Provide the [X, Y] coordinate of the cell's center where the given text is located.  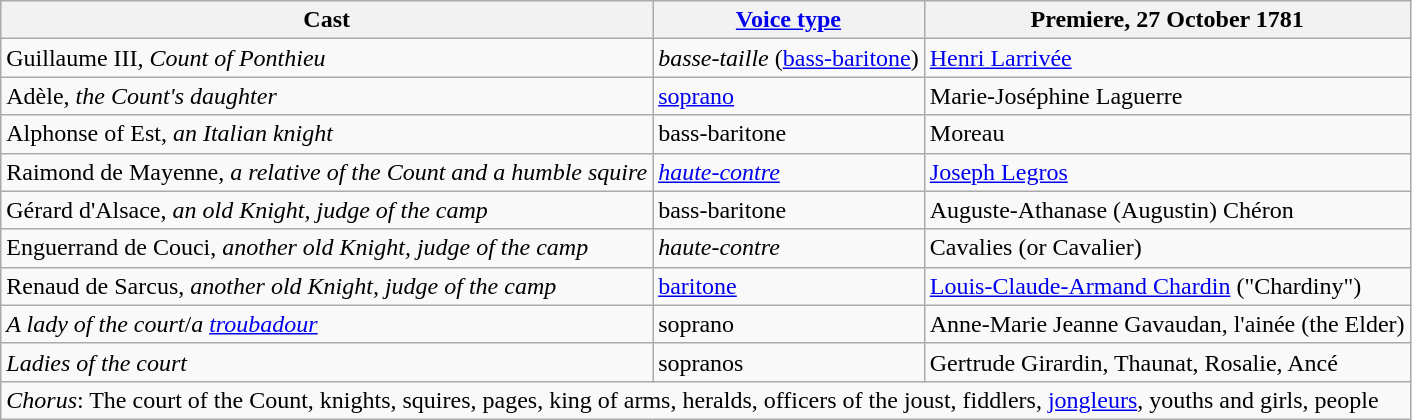
Adèle, the Count's daughter [327, 96]
Renaud de Sarcus, another old Knight, judge of the camp [327, 286]
Ladies of the court [327, 362]
Premiere, 27 October 1781 [1167, 20]
Moreau [1167, 134]
Louis-Claude-Armand Chardin ("Chardiny") [1167, 286]
Cast [327, 20]
Voice type [789, 20]
Henri Larrivée [1167, 58]
Auguste-Athanase (Augustin) Chéron [1167, 210]
basse-taille (bass-baritone) [789, 58]
Cavalies (or Cavalier) [1167, 248]
Chorus: The court of the Count, knights, squires, pages, king of arms, heralds, officers of the joust, fiddlers, jongleurs, youths and girls, people [706, 400]
baritone [789, 286]
sopranos [789, 362]
Marie-Joséphine Laguerre [1167, 96]
A lady of the court/a troubadour [327, 324]
Anne-Marie Jeanne Gavaudan, l'ainée (the Elder) [1167, 324]
Enguerrand de Couci, another old Knight, judge of the camp [327, 248]
Gérard d'Alsace, an old Knight, judge of the camp [327, 210]
Gertrude Girardin, Thaunat, Rosalie, Ancé [1167, 362]
Joseph Legros [1167, 172]
Alphonse of Est, an Italian knight [327, 134]
Raimond de Mayenne, a relative of the Count and a humble squire [327, 172]
Guillaume III, Count of Ponthieu [327, 58]
